Provide the (x, y) coordinate of the cell's center where the given text is located.  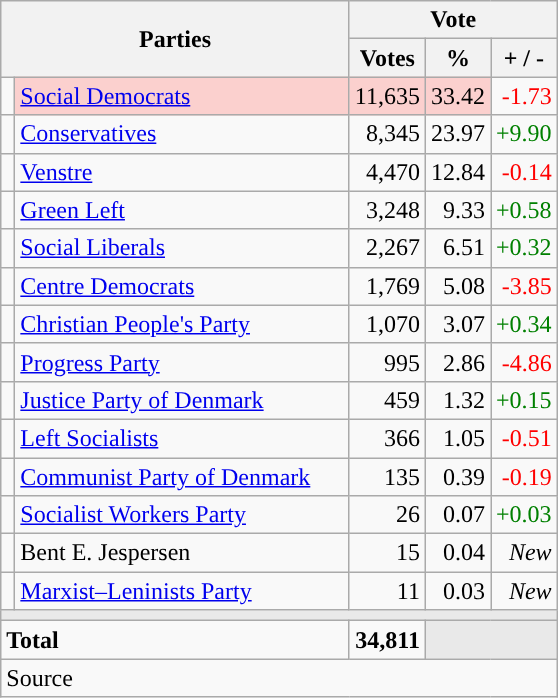
2,267 (387, 248)
Communist Party of Denmark (182, 477)
3.07 (458, 324)
11,635 (387, 96)
3,248 (387, 210)
8,345 (387, 134)
366 (387, 438)
5.08 (458, 286)
-3.85 (524, 286)
+9.90 (524, 134)
+0.03 (524, 515)
Progress Party (182, 362)
Social Democrats (182, 96)
12.84 (458, 172)
1,769 (387, 286)
Votes (387, 58)
Conservatives (182, 134)
Vote (453, 20)
33.42 (458, 96)
9.33 (458, 210)
Justice Party of Denmark (182, 400)
0.39 (458, 477)
Left Socialists (182, 438)
459 (387, 400)
1,070 (387, 324)
4,470 (387, 172)
-4.86 (524, 362)
-0.51 (524, 438)
+ / - (524, 58)
34,811 (387, 640)
-0.14 (524, 172)
+0.58 (524, 210)
26 (387, 515)
0.07 (458, 515)
6.51 (458, 248)
-1.73 (524, 96)
Green Left (182, 210)
15 (387, 553)
0.03 (458, 591)
23.97 (458, 134)
1.05 (458, 438)
2.86 (458, 362)
Total (176, 640)
-0.19 (524, 477)
995 (387, 362)
Venstre (182, 172)
+0.32 (524, 248)
11 (387, 591)
0.04 (458, 553)
Social Liberals (182, 248)
Source (279, 678)
Marxist–Leninists Party (182, 591)
1.32 (458, 400)
+0.15 (524, 400)
% (458, 58)
Parties (176, 39)
Bent E. Jespersen (182, 553)
Centre Democrats (182, 286)
+0.34 (524, 324)
135 (387, 477)
Socialist Workers Party (182, 515)
Christian People's Party (182, 324)
